For the text-containing cell, return its midpoint in [x, y] coordinate format. 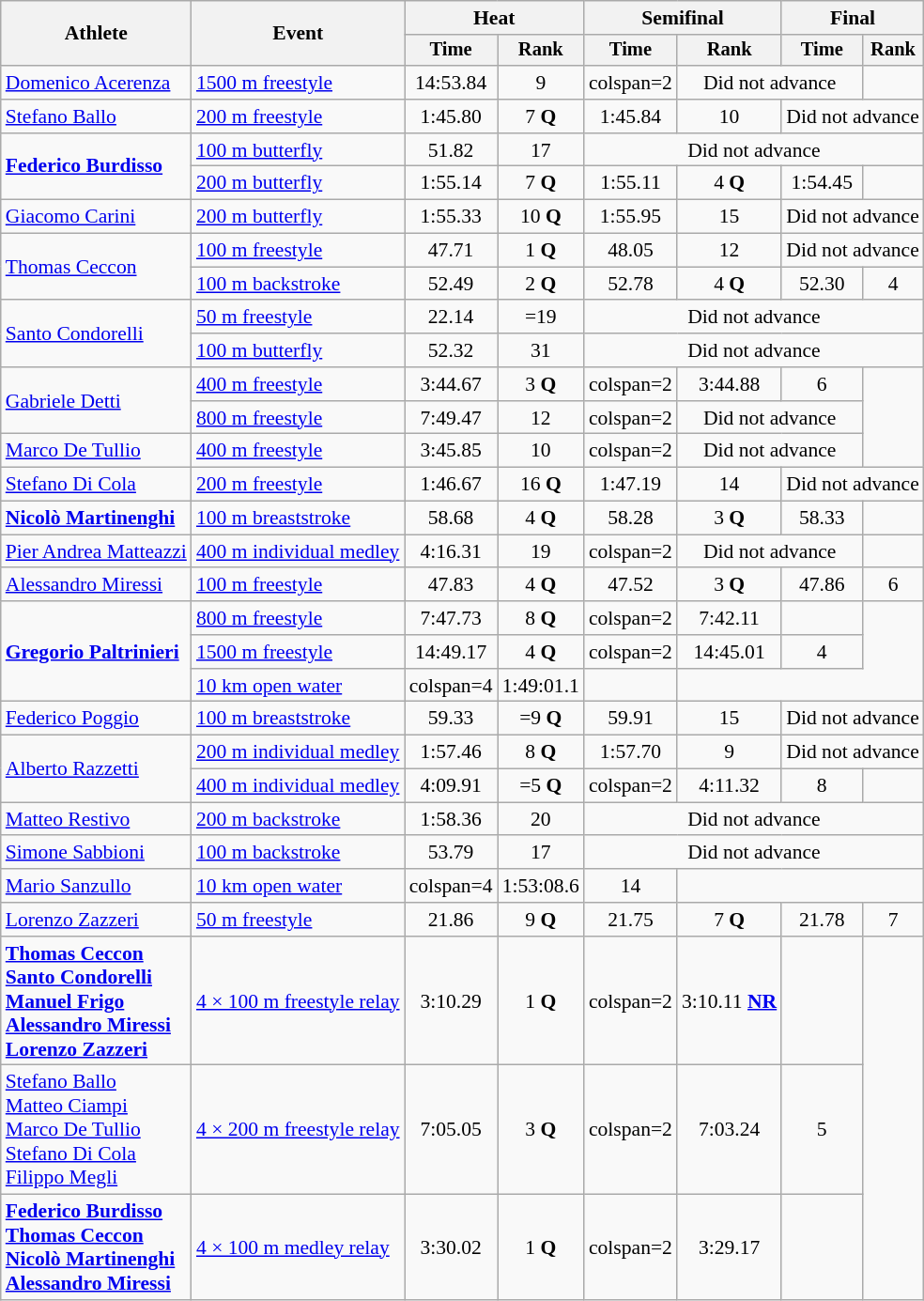
=9 Q [541, 719]
1:55.95 [631, 217]
14:49.17 [451, 652]
Athlete [96, 34]
4 × 100 m medley relay [299, 1247]
47.83 [451, 585]
3:44.88 [729, 384]
Alberto Razzetti [96, 768]
21.75 [631, 920]
Lorenzo Zazzeri [96, 920]
1:49:01.1 [541, 686]
31 [541, 350]
47.52 [631, 585]
4 × 200 m freestyle relay [299, 1130]
Thomas Ceccon [96, 267]
47.71 [451, 251]
3:29.17 [729, 1247]
Marco De Tullio [96, 451]
Federico Poggio [96, 719]
Thomas CecconSanto CondorelliManuel FrigoAlessandro MiressiLorenzo Zazzeri [96, 1001]
3:10.11 NR [729, 1001]
7 [893, 920]
3:44.67 [451, 384]
Stefano Di Cola [96, 485]
8 [822, 786]
Mario Sanzullo [96, 886]
2 Q [541, 284]
9 Q [541, 920]
1:55.33 [451, 217]
3:45.85 [451, 451]
1:45.84 [631, 116]
20 [541, 819]
21.86 [451, 920]
Event [299, 34]
7:47.73 [451, 618]
Stefano Ballo [96, 116]
Final [853, 18]
=19 [541, 318]
7:49.47 [451, 418]
7:03.24 [729, 1130]
Gregorio Paltrinieri [96, 652]
19 [541, 551]
52.30 [822, 284]
7:42.11 [729, 618]
22.14 [451, 318]
Giacomo Carini [96, 217]
Federico BurdissoThomas CecconNicolò MartinenghiAlessandro Miressi [96, 1247]
59.91 [631, 719]
1:45.80 [451, 116]
53.79 [451, 853]
1:57.70 [631, 752]
1:58.36 [451, 819]
1:57.46 [451, 752]
4:09.91 [451, 786]
16 Q [541, 485]
51.82 [451, 150]
Federico Burdisso [96, 167]
Heat [494, 18]
3:10.29 [451, 1001]
4:16.31 [451, 551]
Santo Condorelli [96, 334]
Pier Andrea Matteazzi [96, 551]
7:05.05 [451, 1130]
14:53.84 [451, 83]
200 m individual medley [299, 752]
1:47.19 [631, 485]
Domenico Acerenza [96, 83]
1:46.67 [451, 485]
Stefano BalloMatteo CiampiMarco De TullioStefano Di ColaFilippo Megli [96, 1130]
58.33 [822, 519]
47.86 [822, 585]
3:30.02 [451, 1247]
52.32 [451, 350]
1:54.45 [822, 183]
48.05 [631, 251]
Gabriele Detti [96, 400]
1:53:08.6 [541, 886]
10 Q [541, 217]
200 m backstroke [299, 819]
59.33 [451, 719]
58.28 [631, 519]
Alessandro Miressi [96, 585]
52.49 [451, 284]
1:55.11 [631, 183]
=5 Q [541, 786]
1:55.14 [451, 183]
52.78 [631, 284]
4 × 100 m freestyle relay [299, 1001]
Semifinal [683, 18]
Nicolò Martinenghi [96, 519]
Simone Sabbioni [96, 853]
14:45.01 [729, 652]
4:11.32 [729, 786]
21.78 [822, 920]
5 [822, 1130]
Matteo Restivo [96, 819]
58.68 [451, 519]
